Determine the [X, Y] coordinate at the center of the cell enclosing the given text.  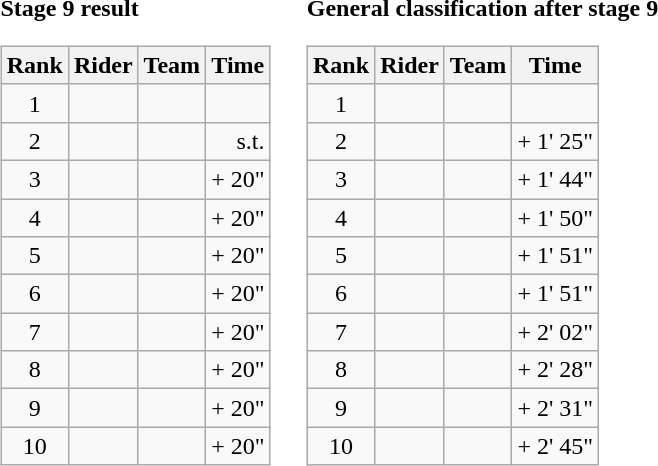
+ 2' 45" [556, 446]
+ 2' 02" [556, 332]
+ 1' 25" [556, 141]
+ 2' 31" [556, 408]
+ 2' 28" [556, 370]
+ 1' 50" [556, 217]
+ 1' 44" [556, 179]
s.t. [238, 141]
